Extract the [x, y] coordinate from the center of the cell holding the provided text.  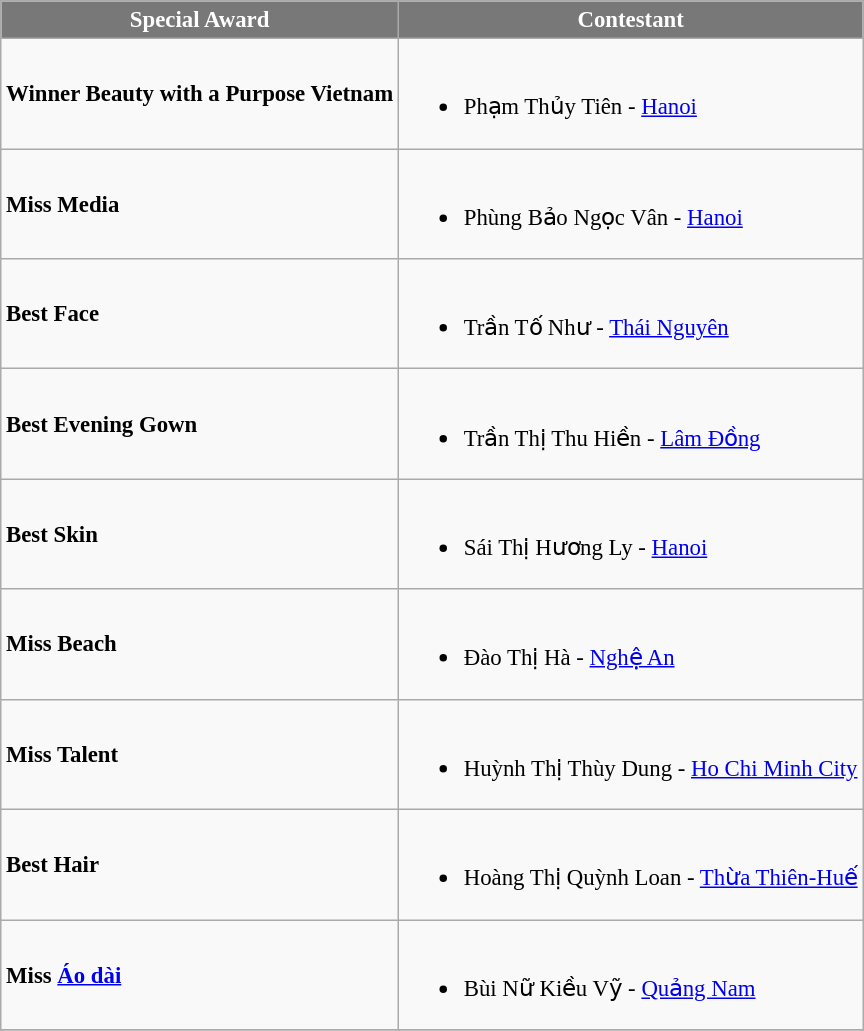
Miss Beach [200, 644]
Huỳnh Thị Thùy Dung - Ho Chi Minh City [630, 754]
Best Face [200, 314]
Best Hair [200, 865]
Best Evening Gown [200, 424]
Miss Media [200, 204]
Trần Thị Thu Hiền - Lâm Đồng [630, 424]
Contestant [630, 20]
Đào Thị Hà - Nghệ An [630, 644]
Phùng Bảo Ngọc Vân - Hanoi [630, 204]
Winner Beauty with a Purpose Vietnam [200, 94]
Special Award [200, 20]
Hoàng Thị Quỳnh Loan - Thừa Thiên-Huế [630, 865]
Miss Áo dài [200, 975]
Bùi Nữ Kiều Vỹ - Quảng Nam [630, 975]
Trần Tố Như - Thái Nguyên [630, 314]
Best Skin [200, 534]
Sái Thị Hương Ly - Hanoi [630, 534]
Phạm Thủy Tiên - Hanoi [630, 94]
Miss Talent [200, 754]
